Output the [x, y] coordinate of the center of the cell containing the given text.  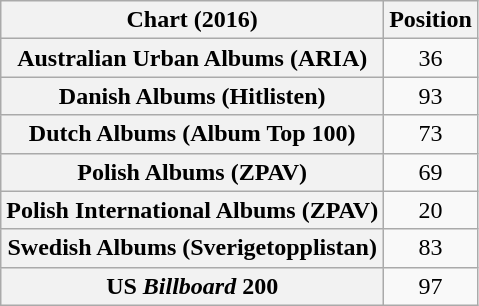
36 [431, 58]
73 [431, 134]
93 [431, 96]
US Billboard 200 [192, 286]
69 [431, 172]
Australian Urban Albums (ARIA) [192, 58]
Dutch Albums (Album Top 100) [192, 134]
Swedish Albums (Sverigetopplistan) [192, 248]
20 [431, 210]
83 [431, 248]
Polish Albums (ZPAV) [192, 172]
Chart (2016) [192, 20]
Position [431, 20]
Polish International Albums (ZPAV) [192, 210]
Danish Albums (Hitlisten) [192, 96]
97 [431, 286]
